Determine the [x, y] coordinate at the center of the cell enclosing the given text.  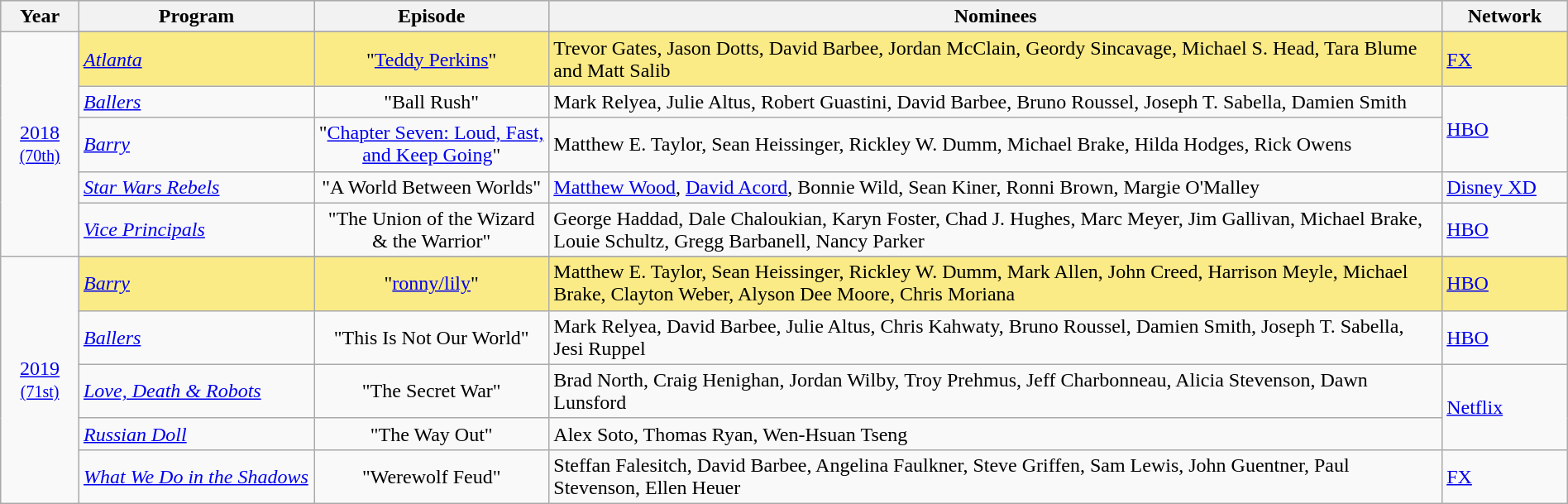
Year [40, 17]
"The Secret War" [432, 391]
Program [196, 17]
Atlanta [196, 60]
"This Is Not Our World" [432, 338]
Mark Relyea, Julie Altus, Robert Guastini, David Barbee, Bruno Roussel, Joseph T. Sabella, Damien Smith [996, 102]
Russian Doll [196, 434]
"The Union of the Wizard & the Warrior" [432, 230]
Network [1505, 17]
Love, Death & Robots [196, 391]
"The Way Out" [432, 434]
Alex Soto, Thomas Ryan, Wen-Hsuan Tseng [996, 434]
Star Wars Rebels [196, 187]
Nominees [996, 17]
"Werewolf Feud" [432, 477]
"ronny/lily" [432, 283]
Mark Relyea, David Barbee, Julie Altus, Chris Kahwaty, Bruno Roussel, Damien Smith, Joseph T. Sabella, Jesi Ruppel [996, 338]
Brad North, Craig Henighan, Jordan Wilby, Troy Prehmus, Jeff Charbonneau, Alicia Stevenson, Dawn Lunsford [996, 391]
Netflix [1505, 407]
"Chapter Seven: Loud, Fast, and Keep Going" [432, 144]
Episode [432, 17]
What We Do in the Shadows [196, 477]
"Ball Rush" [432, 102]
"Teddy Perkins" [432, 60]
Matthew E. Taylor, Sean Heissinger, Rickley W. Dumm, Michael Brake, Hilda Hodges, Rick Owens [996, 144]
George Haddad, Dale Chaloukian, Karyn Foster, Chad J. Hughes, Marc Meyer, Jim Gallivan, Michael Brake, Louie Schultz, Gregg Barbanell, Nancy Parker [996, 230]
Trevor Gates, Jason Dotts, David Barbee, Jordan McClain, Geordy Sincavage, Michael S. Head, Tara Blume and Matt Salib [996, 60]
Vice Principals [196, 230]
Matthew Wood, David Acord, Bonnie Wild, Sean Kiner, Ronni Brown, Margie O'Malley [996, 187]
Disney XD [1505, 187]
Steffan Falesitch, David Barbee, Angelina Faulkner, Steve Griffen, Sam Lewis, John Guentner, Paul Stevenson, Ellen Heuer [996, 477]
2018(70th) [40, 144]
2019(71st) [40, 380]
"A World Between Worlds" [432, 187]
